Search for the cell housing the specified text and yield its [X, Y] center coordinate. 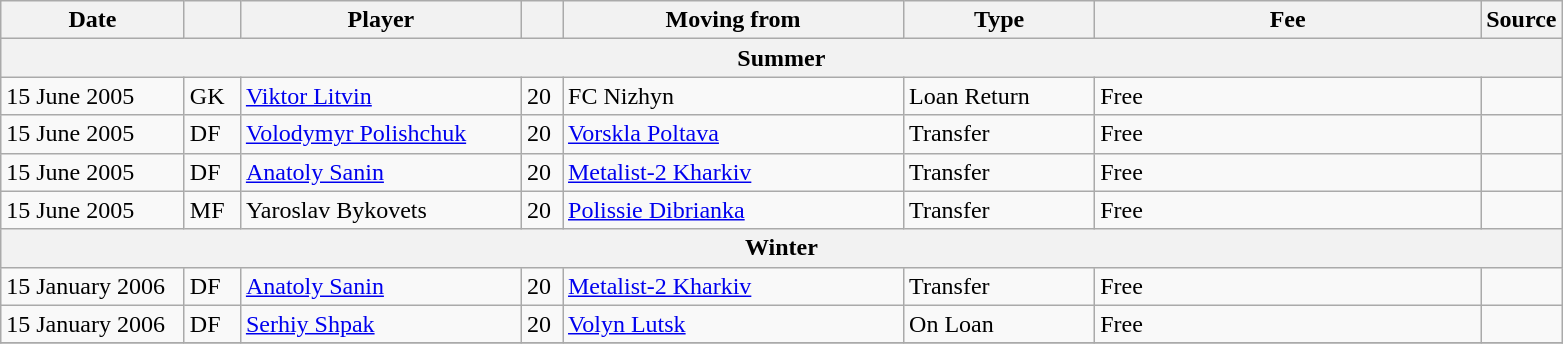
Vorskla Poltava [732, 134]
Player [380, 20]
Yaroslav Bykovets [380, 210]
Summer [782, 58]
MF [212, 210]
FC Nizhyn [732, 96]
Volyn Lutsk [732, 324]
Serhiy Shpak [380, 324]
Moving from [732, 20]
Viktor Litvin [380, 96]
Source [1522, 20]
Volodymyr Polishchuk [380, 134]
GK [212, 96]
Fee [1288, 20]
On Loan [1000, 324]
Loan Return [1000, 96]
Date [93, 20]
Type [1000, 20]
Winter [782, 248]
Polissie Dibrianka [732, 210]
